Pinpoint the cell where the given text exists, returning its [X, Y] midpoint coordinate. 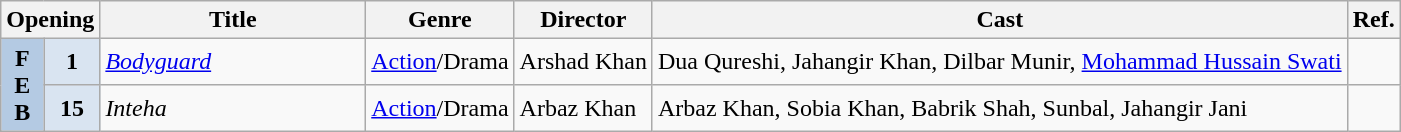
Inteha [233, 108]
FEB [22, 85]
Arshad Khan [583, 62]
Arbaz Khan, Sobia Khan, Babrik Shah, Sunbal, Jahangir Jani [1000, 108]
Title [233, 20]
Ref. [1374, 20]
Genre [440, 20]
Dua Qureshi, Jahangir Khan, Dilbar Munir, Mohammad Hussain Swati [1000, 62]
Arbaz Khan [583, 108]
Bodyguard [233, 62]
Opening [50, 20]
1 [72, 62]
15 [72, 108]
Director [583, 20]
Cast [1000, 20]
